Output the [x, y] coordinate of the center of the cell containing the given text.  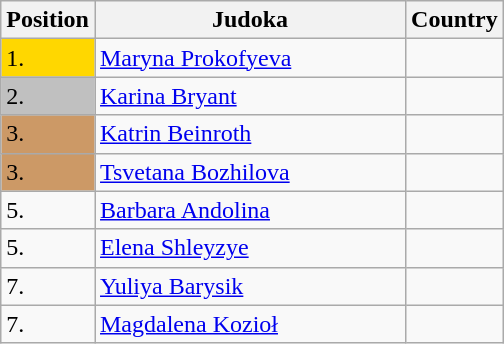
Barbara Andolina [250, 210]
Katrin Beinroth [250, 134]
Judoka [250, 20]
Country [455, 20]
Tsvetana Bozhilova [250, 172]
Elena Shleyzye [250, 248]
Karina Bryant [250, 96]
Maryna Prokofyeva [250, 58]
Magdalena Kozioł [250, 324]
Position [48, 20]
2. [48, 96]
Yuliya Barysik [250, 286]
1. [48, 58]
